Output the [x, y] coordinate of the center of the cell containing the given text.  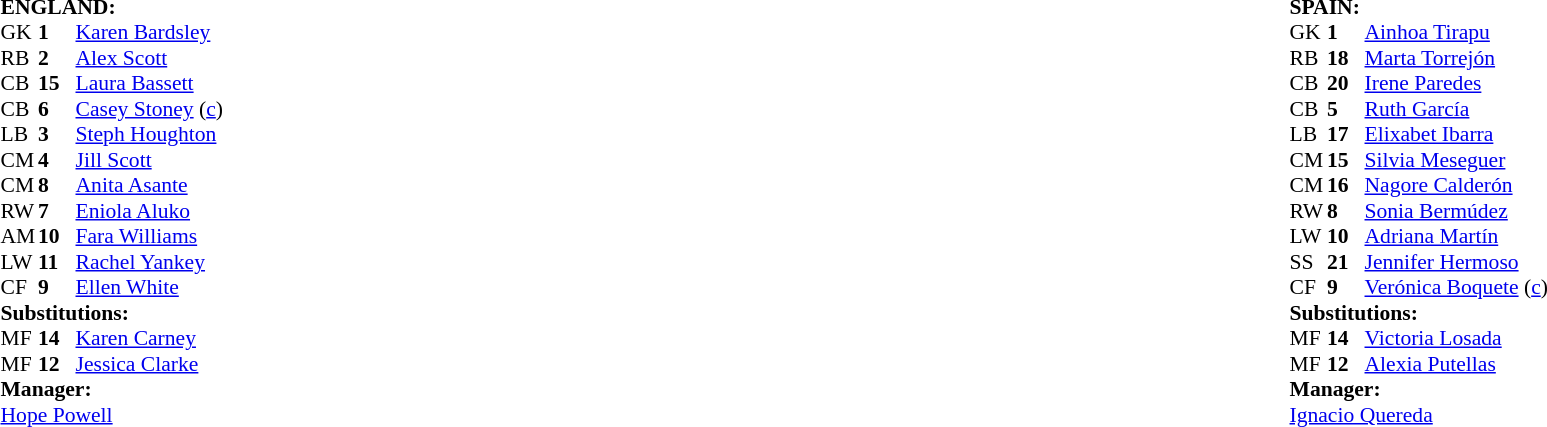
Casey Stoney (c) [150, 109]
5 [1346, 109]
AM [19, 237]
18 [1346, 58]
Fara Williams [150, 237]
Eniola Aluko [150, 211]
Ellen White [150, 287]
11 [57, 262]
4 [57, 160]
Jill Scott [150, 160]
2 [57, 58]
Karen Bardsley [150, 33]
20 [1346, 83]
Karen Carney [150, 339]
3 [57, 135]
Jessica Clarke [150, 364]
6 [57, 109]
Anita Asante [150, 185]
Steph Houghton [150, 135]
Alex Scott [150, 58]
SS [1309, 262]
Manager: [111, 389]
21 [1346, 262]
Substitutions: [111, 313]
Rachel Yankey [150, 262]
16 [1346, 185]
7 [57, 211]
17 [1346, 135]
Laura Bassett [150, 83]
